Identify which cell holds the provided text, then report its (x, y) central coordinate. 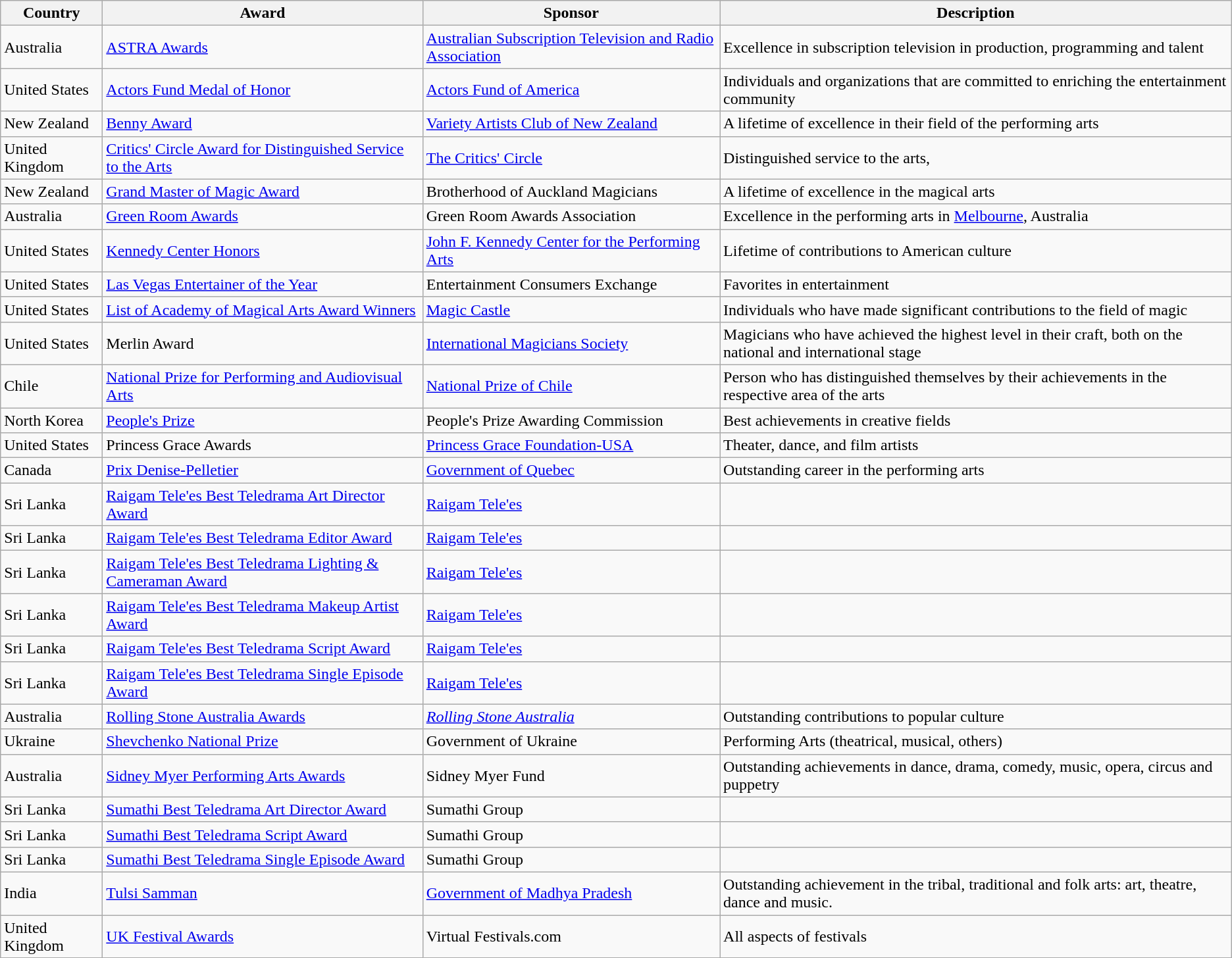
Entertainment Consumers Exchange (571, 284)
National Prize for Performing and Audiovisual Arts (263, 386)
Raigam Tele'es Best Teledrama Art Director Award (263, 504)
A lifetime of excellence in the magical arts (976, 191)
National Prize of Chile (571, 386)
India (51, 894)
The Critics' Circle (571, 158)
Sidney Myer Performing Arts Awards (263, 775)
Government of Ukraine (571, 742)
Outstanding achievements in dance, drama, comedy, music, opera, circus and puppetry (976, 775)
Raigam Tele'es Best Teledrama Single Episode Award (263, 683)
Lifetime of contributions to American culture (976, 250)
Raigam Tele'es Best Teledrama Script Award (263, 649)
Canada (51, 470)
A lifetime of excellence in their field of the performing arts (976, 124)
Brotherhood of Auckland Magicians (571, 191)
Shevchenko National Prize (263, 742)
Rolling Stone Australia (571, 717)
Best achievements in creative fields (976, 420)
Kennedy Center Honors (263, 250)
All aspects of festivals (976, 936)
Raigam Tele'es Best Teledrama Makeup Artist Award (263, 615)
Las Vegas Entertainer of the Year (263, 284)
Country (51, 13)
Actors Fund Medal of Honor (263, 89)
Merlin Award (263, 343)
Raigam Tele'es Best Teledrama Editor Award (263, 538)
Princess Grace Foundation-USA (571, 445)
UK Festival Awards (263, 936)
Variety Artists Club of New Zealand (571, 124)
Performing Arts (theatrical, musical, others) (976, 742)
Magic Castle (571, 309)
Description (976, 13)
Grand Master of Magic Award (263, 191)
Excellence in the performing arts in Melbourne, Australia (976, 216)
Individuals who have made significant contributions to the field of magic (976, 309)
Sidney Myer Fund (571, 775)
Individuals and organizations that are committed to enriching the entertainment community (976, 89)
Government of Madhya Pradesh (571, 894)
Rolling Stone Australia Awards (263, 717)
Actors Fund of America (571, 89)
Green Room Awards (263, 216)
Sumathi Best Teledrama Single Episode Award (263, 859)
Sponsor (571, 13)
Tulsi Samman (263, 894)
Outstanding contributions to popular culture (976, 717)
Outstanding achievement in the tribal, traditional and folk arts: art, theatre, dance and music. (976, 894)
Award (263, 13)
Ukraine (51, 742)
Prix Denise-Pelletier (263, 470)
Australian Subscription Television and Radio Association (571, 47)
Raigam Tele'es Best Teledrama Lighting & Cameraman Award (263, 572)
ASTRA Awards (263, 47)
International Magicians Society (571, 343)
People's Prize (263, 420)
Government of Quebec (571, 470)
Person who has distinguished themselves by their achievements in the respective area of the arts (976, 386)
John F. Kennedy Center for the Performing Arts (571, 250)
Chile (51, 386)
Excellence in subscription television in production, programming and talent (976, 47)
Theater, dance, and film artists (976, 445)
Distinguished service to the arts, (976, 158)
Benny Award (263, 124)
North Korea (51, 420)
Outstanding career in the performing arts (976, 470)
Sumathi Best Teledrama Art Director Award (263, 809)
Favorites in entertainment (976, 284)
Sumathi Best Teledrama Script Award (263, 834)
Magicians who have achieved the highest level in their craft, both on the national and international stage (976, 343)
Critics' Circle Award for Distinguished Service to the Arts (263, 158)
Green Room Awards Association (571, 216)
List of Academy of Magical Arts Award Winners (263, 309)
Virtual Festivals.com (571, 936)
Princess Grace Awards (263, 445)
People's Prize Awarding Commission (571, 420)
